Determine the (X, Y) coordinate at the center of the cell enclosing the given text.  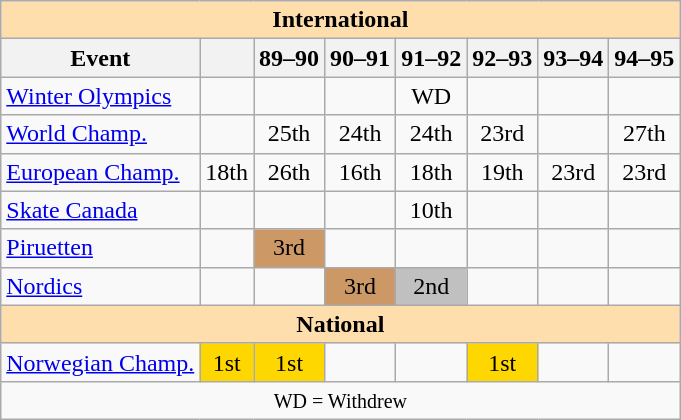
European Champ. (100, 172)
91–92 (432, 58)
90–91 (360, 58)
Norwegian Champ. (100, 362)
WD = Withdrew (340, 400)
26th (290, 172)
Nordics (100, 286)
89–90 (290, 58)
Piruetten (100, 248)
16th (360, 172)
19th (502, 172)
92–93 (502, 58)
Skate Canada (100, 210)
10th (432, 210)
25th (290, 134)
WD (432, 96)
93–94 (574, 58)
World Champ. (100, 134)
27th (644, 134)
Winter Olympics (100, 96)
International (340, 20)
94–95 (644, 58)
2nd (432, 286)
National (340, 324)
Event (100, 58)
